Provide the (x, y) coordinate of the cell's center where the given text is located.  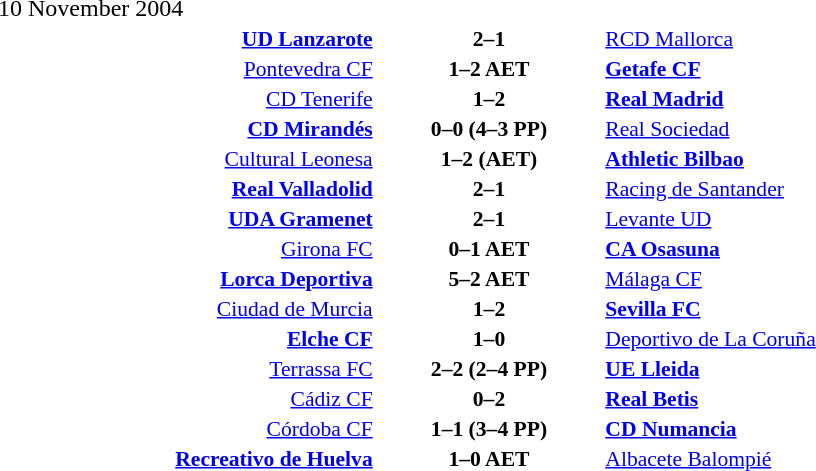
1–2 (AET) (490, 158)
1–0 (490, 338)
0–1 AET (490, 248)
0–0 (4–3 PP) (490, 128)
1–1 (3–4 PP) (490, 428)
1–2 AET (490, 68)
2–2 (2–4 PP) (490, 368)
0–2 (490, 398)
5–2 AET (490, 278)
